Find where the given text appears and provide that cell's center as [X, Y] coordinate. 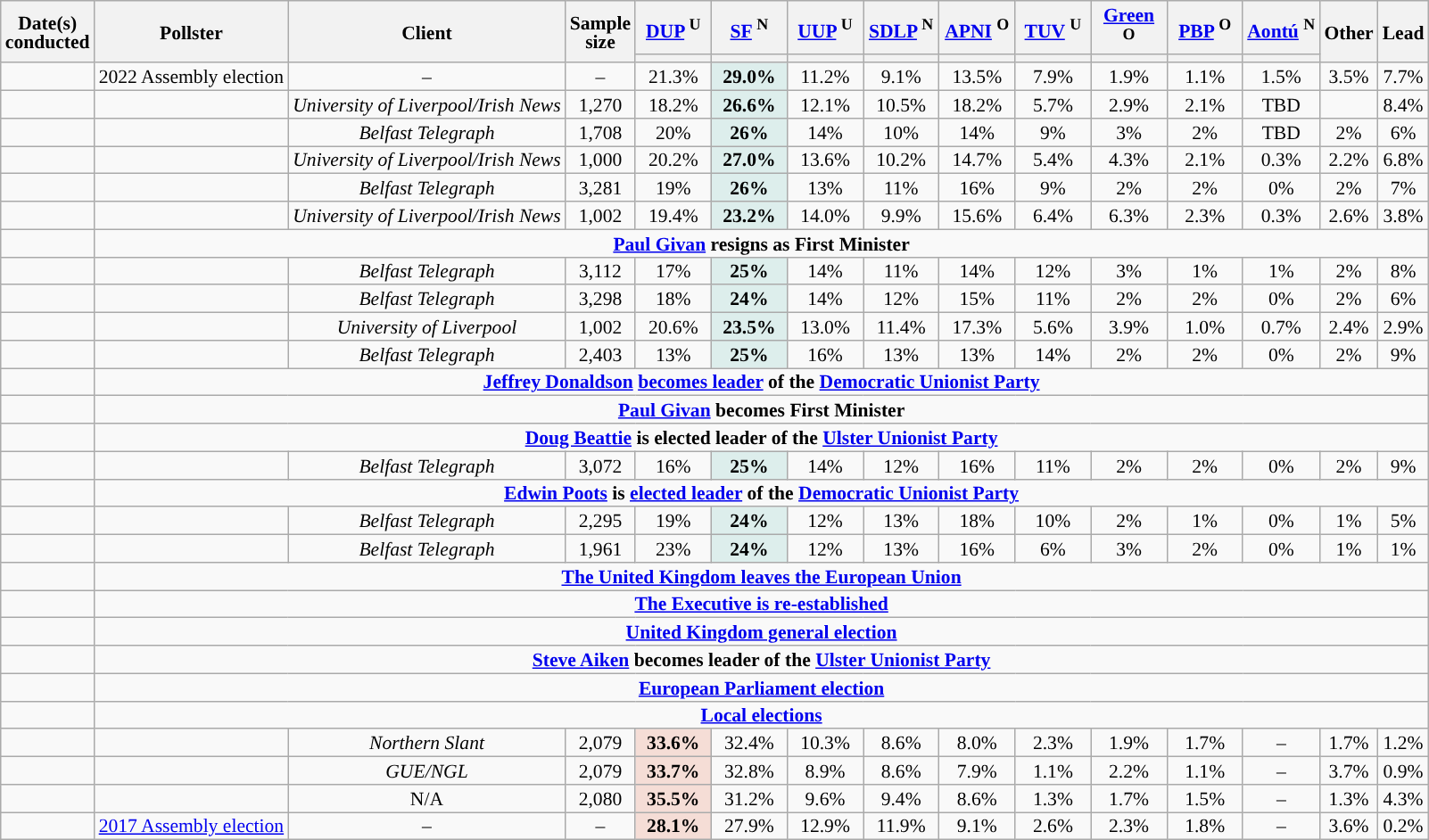
Steve Aiken becomes leader of the Ulster Unionist Party [762, 660]
Aontú N [1281, 27]
8.9% [824, 770]
1,270 [600, 105]
0.9% [1404, 770]
33.6% [673, 744]
Northern Slant [426, 744]
13.5% [978, 77]
5% [1404, 521]
17.3% [978, 326]
1.8% [1204, 826]
9.6% [824, 799]
28.1% [673, 826]
3,112 [600, 271]
14.7% [978, 161]
23.5% [749, 326]
19.4% [673, 216]
DUP U [673, 27]
Paul Givan becomes First Minister [762, 410]
14.0% [824, 216]
Jeffrey Donaldson becomes leader of the Democratic Unionist Party [762, 382]
2,080 [600, 799]
PBP O [1204, 27]
13.6% [824, 161]
2017 Assembly election [192, 826]
Other [1349, 32]
3.5% [1349, 77]
10.3% [824, 744]
Date(s)conducted [48, 32]
23.2% [749, 216]
UUP U [824, 27]
APNI O [978, 27]
10.2% [901, 161]
SDLP N [901, 27]
Local elections [762, 715]
5.7% [1053, 105]
11.9% [901, 826]
3.9% [1129, 326]
35.5% [673, 799]
Paul Givan resigns as First Minister [762, 243]
1.0% [1204, 326]
2,403 [600, 355]
7.7% [1404, 77]
12.1% [824, 105]
2,295 [600, 521]
TUV U [1053, 27]
Lead [1404, 32]
3.6% [1349, 826]
3,281 [600, 187]
11.2% [824, 77]
3,298 [600, 300]
2.4% [1349, 326]
SF N [749, 27]
1.2% [1404, 744]
3,072 [600, 465]
15% [978, 300]
GUE/NGL [426, 770]
32.8% [749, 770]
0.2% [1404, 826]
Pollster [192, 32]
17% [673, 271]
6.8% [1404, 161]
8.0% [978, 744]
26.6% [749, 105]
The Executive is re-established [762, 605]
8% [1404, 271]
N/A [426, 799]
33.7% [673, 770]
32.4% [749, 744]
3.8% [1404, 216]
5.4% [1053, 161]
1,961 [600, 549]
United Kingdom general election [762, 631]
5.6% [1053, 326]
11.4% [901, 326]
1,000 [600, 161]
15.6% [978, 216]
3.7% [1349, 770]
23% [673, 549]
9.4% [901, 799]
6.3% [1129, 216]
Green O [1129, 27]
10.5% [901, 105]
21.3% [673, 77]
1,708 [600, 132]
Samplesize [600, 32]
European Parliament election [762, 687]
Edwin Poots is elected leader of the Democratic Unionist Party [762, 492]
27.0% [749, 161]
Doug Beattie is elected leader of the Ulster Unionist Party [762, 437]
6.4% [1053, 216]
0.7% [1281, 326]
8.4% [1404, 105]
2022 Assembly election [192, 77]
13.0% [824, 326]
The United Kingdom leaves the European Union [762, 576]
12.9% [824, 826]
20.2% [673, 161]
7% [1404, 187]
31.2% [749, 799]
University of Liverpool [426, 326]
20.6% [673, 326]
9.9% [901, 216]
29.0% [749, 77]
Client [426, 32]
20% [673, 132]
27.9% [749, 826]
